Identify which cell holds the provided text, then report its [x, y] central coordinate. 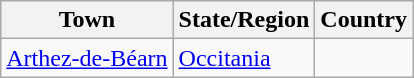
Town [87, 20]
Occitania [244, 58]
Arthez-de-Béarn [87, 58]
State/Region [244, 20]
Country [364, 20]
